Search for the cell housing the specified text and yield its (x, y) center coordinate. 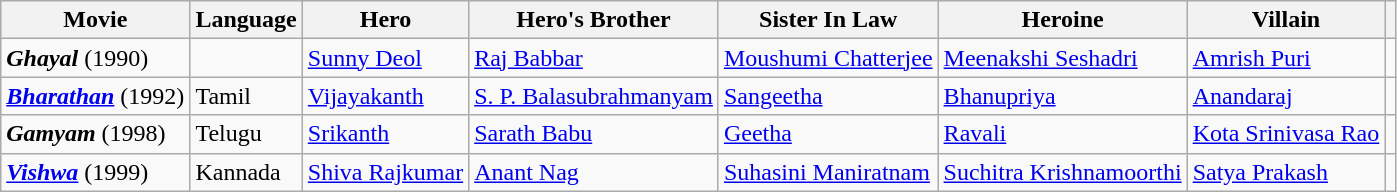
Tamil (246, 96)
Meenakshi Seshadri (1062, 58)
S. P. Balasubrahmanyam (594, 96)
Ravali (1062, 134)
Villain (1286, 20)
Telugu (246, 134)
Language (246, 20)
Sister In Law (828, 20)
Anandaraj (1286, 96)
Hero (385, 20)
Srikanth (385, 134)
Vijayakanth (385, 96)
Sarath Babu (594, 134)
Suhasini Maniratnam (828, 172)
Sunny Deol (385, 58)
Suchitra Krishnamoorthi (1062, 172)
Geetha (828, 134)
Moushumi Chatterjee (828, 58)
Kannada (246, 172)
Kota Srinivasa Rao (1286, 134)
Sangeetha (828, 96)
Movie (96, 20)
Gamyam (1998) (96, 134)
Raj Babbar (594, 58)
Satya Prakash (1286, 172)
Ghayal (1990) (96, 58)
Bharathan (1992) (96, 96)
Hero's Brother (594, 20)
Heroine (1062, 20)
Vishwa (1999) (96, 172)
Bhanupriya (1062, 96)
Anant Nag (594, 172)
Amrish Puri (1286, 58)
Shiva Rajkumar (385, 172)
